Output the (X, Y) coordinate of the center of the cell containing the given text.  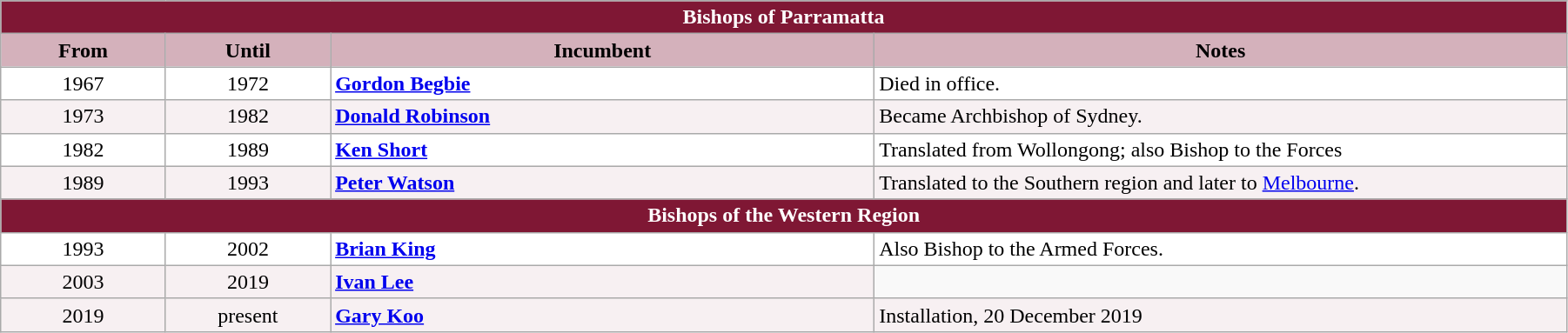
Became Archbishop of Sydney. (1221, 117)
From (84, 50)
1972 (247, 83)
1967 (84, 83)
Brian King (602, 249)
Until (247, 50)
1973 (84, 117)
Bishops of the Western Region (784, 216)
Translated from Wollongong; also Bishop to the Forces (1221, 150)
Ken Short (602, 150)
Ivan Lee (602, 282)
Incumbent (602, 50)
Installation, 20 December 2019 (1221, 315)
Bishops of Parramatta (784, 17)
Notes (1221, 50)
Also Bishop to the Armed Forces. (1221, 249)
Donald Robinson (602, 117)
Died in office. (1221, 83)
Translated to the Southern region and later to Melbourne. (1221, 183)
Gordon Begbie (602, 83)
present (247, 315)
Gary Koo (602, 315)
Peter Watson (602, 183)
2002 (247, 249)
2003 (84, 282)
